For the text-containing cell, return its midpoint in [X, Y] coordinate format. 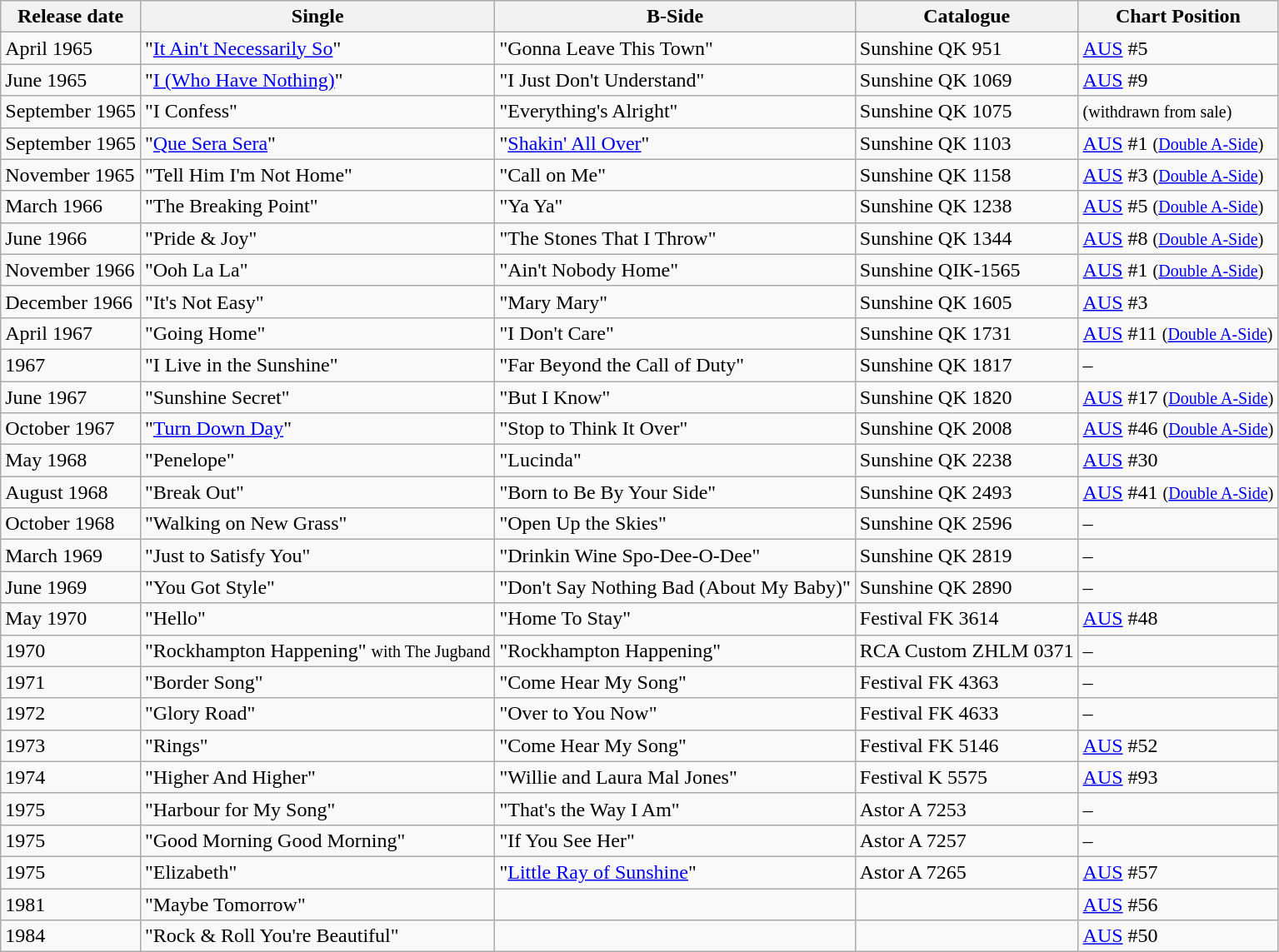
"I (Who Have Nothing)" [317, 80]
(withdrawn from sale) [1178, 112]
Astor A 7257 [967, 840]
Sunshine QK 2890 [967, 587]
"Ain't Nobody Home" [675, 270]
Festival FK 4633 [967, 714]
AUS #11 (Double A-Side) [1178, 333]
AUS #46 (Double A-Side) [1178, 429]
AUS #56 [1178, 904]
1972 [71, 714]
Festival K 5575 [967, 777]
"Shakin' All Over" [675, 143]
Release date [71, 17]
Festival FK 4363 [967, 682]
Catalogue [967, 17]
Sunshine QK 1817 [967, 365]
March 1966 [71, 207]
"Willie and Laura Mal Jones" [675, 777]
"But I Know" [675, 397]
"Open Up the Skies" [675, 524]
1971 [71, 682]
March 1969 [71, 556]
"Que Sera Sera" [317, 143]
AUS #17 (Double A-Side) [1178, 397]
"Home To Stay" [675, 619]
"Maybe Tomorrow" [317, 904]
"Glory Road" [317, 714]
1981 [71, 904]
October 1967 [71, 429]
Festival FK 5146 [967, 745]
AUS #41 (Double A-Side) [1178, 492]
Sunshine QIK-1565 [967, 270]
RCA Custom ZHLM 0371 [967, 650]
August 1968 [71, 492]
Sunshine QK 1069 [967, 80]
Sunshine QK 2008 [967, 429]
AUS #93 [1178, 777]
November 1965 [71, 175]
Sunshine QK 1605 [967, 302]
Sunshine QK 2238 [967, 461]
"I Don't Care" [675, 333]
AUS #9 [1178, 80]
AUS #52 [1178, 745]
April 1967 [71, 333]
"Ya Ya" [675, 207]
"Walking on New Grass" [317, 524]
"That's the Way I Am" [675, 809]
B-Side [675, 17]
1973 [71, 745]
June 1966 [71, 238]
Sunshine QK 1075 [967, 112]
"Don't Say Nothing Bad (About My Baby)" [675, 587]
1974 [71, 777]
AUS #3 (Double A-Side) [1178, 175]
1970 [71, 650]
"Elizabeth" [317, 872]
December 1966 [71, 302]
"Stop to Think It Over" [675, 429]
AUS #8 (Double A-Side) [1178, 238]
Sunshine QK 951 [967, 48]
AUS #48 [1178, 619]
"Far Beyond the Call of Duty" [675, 365]
Sunshine QK 2493 [967, 492]
"Good Morning Good Morning" [317, 840]
May 1970 [71, 619]
Sunshine QK 1238 [967, 207]
Sunshine QK 1158 [967, 175]
Sunshine QK 1731 [967, 333]
"Pride & Joy" [317, 238]
"Just to Satisfy You" [317, 556]
April 1965 [71, 48]
Astor A 7265 [967, 872]
"The Breaking Point" [317, 207]
"I Live in the Sunshine" [317, 365]
"The Stones That I Throw" [675, 238]
"Break Out" [317, 492]
"Sunshine Secret" [317, 397]
"Drinkin Wine Spo-Dee-O-Dee" [675, 556]
Festival FK 3614 [967, 619]
"Higher And Higher" [317, 777]
AUS #57 [1178, 872]
June 1969 [71, 587]
"Hello" [317, 619]
Astor A 7253 [967, 809]
"I Just Don't Understand" [675, 80]
Sunshine QK 1103 [967, 143]
"Tell Him I'm Not Home" [317, 175]
"Harbour for My Song" [317, 809]
"Turn Down Day" [317, 429]
"Everything's Alright" [675, 112]
AUS #3 [1178, 302]
"Border Song" [317, 682]
"If You See Her" [675, 840]
"Over to You Now" [675, 714]
Sunshine QK 1820 [967, 397]
"Call on Me" [675, 175]
"It's Not Easy" [317, 302]
1967 [71, 365]
"Penelope" [317, 461]
June 1967 [71, 397]
"Ooh La La" [317, 270]
"Born to Be By Your Side" [675, 492]
"Going Home" [317, 333]
June 1965 [71, 80]
"Rock & Roll You're Beautiful" [317, 936]
"Gonna Leave This Town" [675, 48]
Single [317, 17]
"Mary Mary" [675, 302]
Chart Position [1178, 17]
October 1968 [71, 524]
Sunshine QK 2596 [967, 524]
"Lucinda" [675, 461]
Sunshine QK 2819 [967, 556]
May 1968 [71, 461]
"Little Ray of Sunshine" [675, 872]
1984 [71, 936]
Sunshine QK 1344 [967, 238]
AUS #50 [1178, 936]
"Rockhampton Happening" [675, 650]
"I Confess" [317, 112]
"It Ain't Necessarily So" [317, 48]
AUS #30 [1178, 461]
"Rockhampton Happening" with The Jugband [317, 650]
November 1966 [71, 270]
"Rings" [317, 745]
AUS #5 [1178, 48]
"You Got Style" [317, 587]
AUS #5 (Double A-Side) [1178, 207]
